Scan for the cell matching the given text and deliver its (X, Y) coordinate at center. 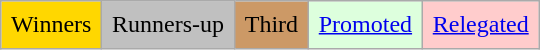
Winners (52, 25)
Runners-up (168, 25)
Third (271, 25)
Promoted (365, 25)
Relegated (480, 25)
